Scan for the cell matching the given text and deliver its [X, Y] coordinate at center. 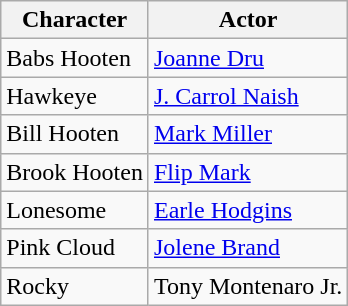
Rocky [75, 286]
Pink Cloud [75, 248]
Joanne Dru [248, 58]
J. Carrol Naish [248, 96]
Earle Hodgins [248, 210]
Character [75, 20]
Babs Hooten [75, 58]
Actor [248, 20]
Hawkeye [75, 96]
Flip Mark [248, 172]
Lonesome [75, 210]
Brook Hooten [75, 172]
Jolene Brand [248, 248]
Bill Hooten [75, 134]
Tony Montenaro Jr. [248, 286]
Mark Miller [248, 134]
